Pinpoint the cell where the given text exists, returning its [X, Y] midpoint coordinate. 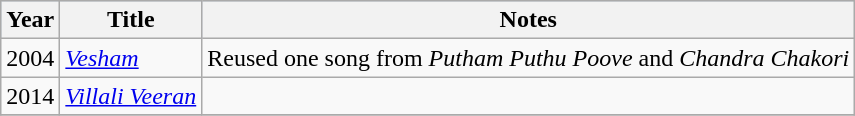
Vesham [131, 58]
Villali Veeran [131, 96]
Title [131, 20]
Year [30, 20]
2014 [30, 96]
Reused one song from Putham Puthu Poove and Chandra Chakori [528, 58]
2004 [30, 58]
Notes [528, 20]
